Determine the [x, y] coordinate at the center of the cell enclosing the given text.  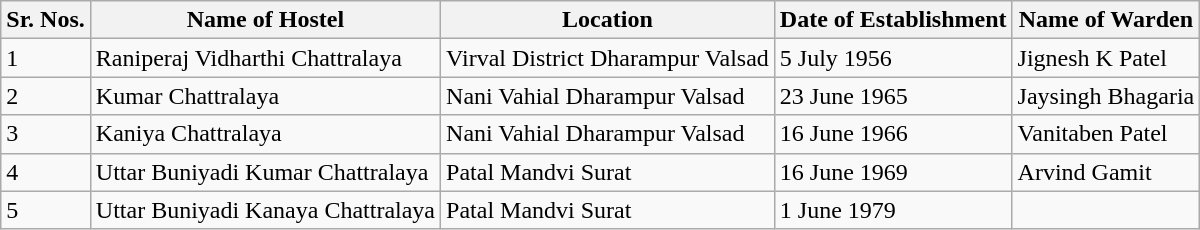
2 [46, 96]
Arvind Gamit [1106, 172]
Vanitaben Patel [1106, 134]
Jaysingh Bhagaria [1106, 96]
Name of Warden [1106, 20]
5 July 1956 [893, 58]
16 June 1966 [893, 134]
Kumar Chattralaya [265, 96]
Sr. Nos. [46, 20]
Kaniya Chattralaya [265, 134]
Raniperaj Vidharthi Chattralaya [265, 58]
Uttar Buniyadi Kanaya Chattralaya [265, 210]
1 June 1979 [893, 210]
4 [46, 172]
Virval District Dharampur Valsad [608, 58]
Date of Establishment [893, 20]
3 [46, 134]
5 [46, 210]
23 June 1965 [893, 96]
Name of Hostel [265, 20]
16 June 1969 [893, 172]
Location [608, 20]
Jignesh K Patel [1106, 58]
1 [46, 58]
Uttar Buniyadi Kumar Chattralaya [265, 172]
